Find where the given text appears and provide that cell's center as [X, Y] coordinate. 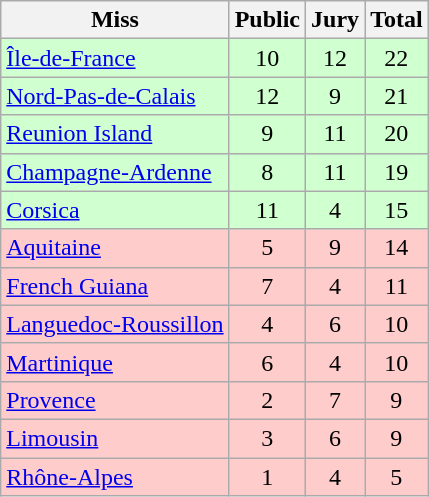
Champagne-Ardenne [115, 172]
8 [267, 172]
Public [267, 20]
Provence [115, 400]
22 [397, 58]
21 [397, 96]
Languedoc-Roussillon [115, 324]
2 [267, 400]
Aquitaine [115, 248]
20 [397, 134]
15 [397, 210]
Nord-Pas-de-Calais [115, 96]
Rhône-Alpes [115, 477]
3 [267, 438]
Corsica [115, 210]
Total [397, 20]
French Guiana [115, 286]
19 [397, 172]
Île-de-France [115, 58]
14 [397, 248]
Reunion Island [115, 134]
1 [267, 477]
Jury [336, 20]
Miss [115, 20]
Limousin [115, 438]
Martinique [115, 362]
